Find where the given text appears and provide that cell's center as (x, y) coordinate. 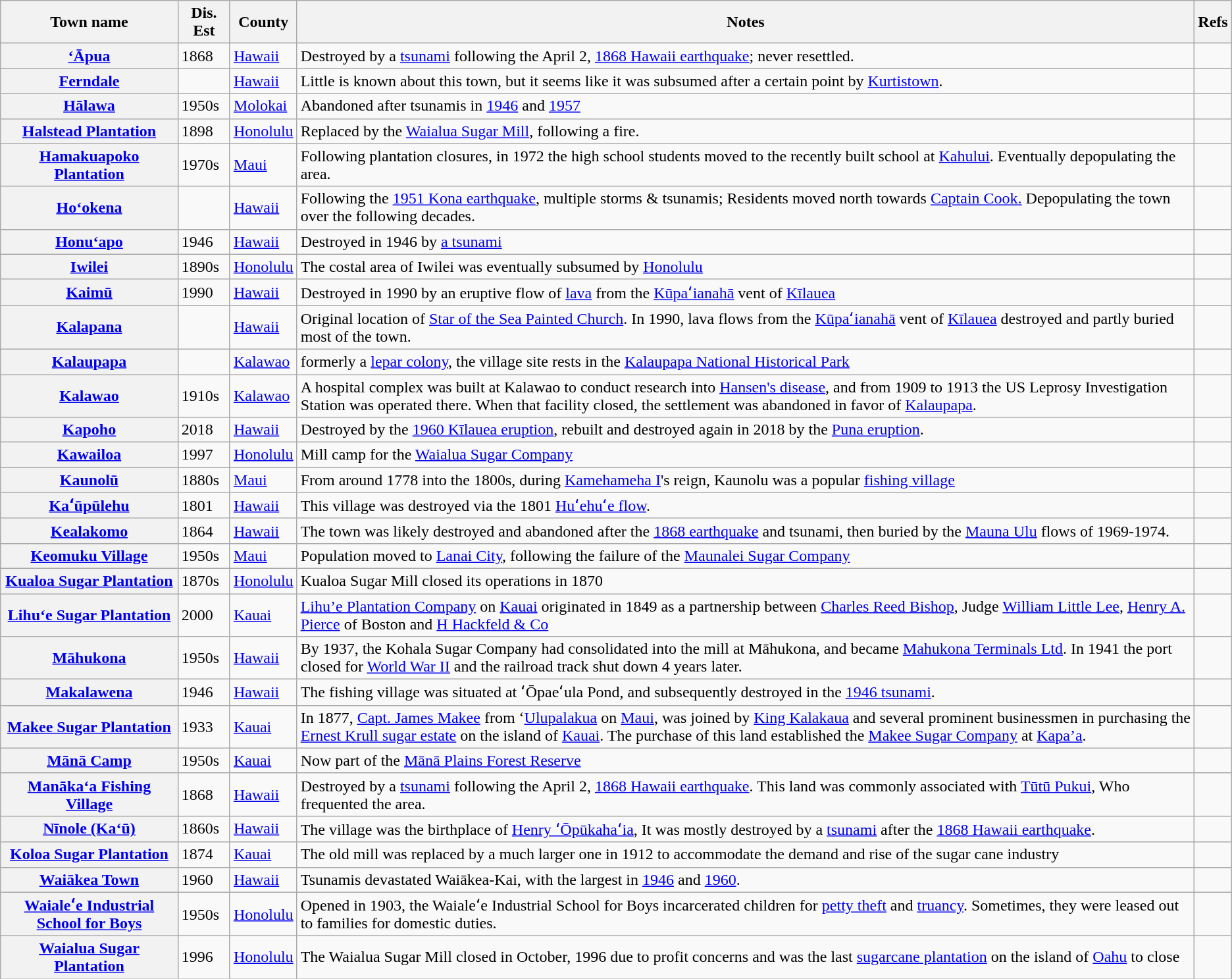
Makalawena (90, 693)
Kualoa Sugar Mill closed its operations in 1870 (746, 581)
The fishing village was situated at ʻŌpaeʻula Pond, and subsequently destroyed in the 1946 tsunami. (746, 693)
Ho‘okena (90, 208)
Town name (90, 22)
1801 (204, 506)
Notes (746, 22)
‘Āpua (90, 56)
formerly a lepar colony, the village site rests in the Kalaupapa National Historical Park (746, 361)
Nīnole (Ka‘ū) (90, 829)
1870s (204, 581)
The Waialua Sugar Mill closed in October, 1996 due to profit concerns and was the last sugarcane plantation on the island of Oahu to close (746, 957)
1880s (204, 480)
Iwilei (90, 267)
1970s (204, 165)
1910s (204, 395)
Kualoa Sugar Plantation (90, 581)
Kawailoa (90, 455)
Tsunamis devastated Waiākea-Kai, with the largest in 1946 and 1960. (746, 880)
Kaunolū (90, 480)
Refs (1213, 22)
2018 (204, 430)
Kapoho (90, 430)
Lihu‘e Sugar Plantation (90, 615)
Mānā Camp (90, 760)
1996 (204, 957)
The old mill was replaced by a much larger one in 1912 to accommodate the demand and rise of the sugar cane industry (746, 855)
Kalapana (90, 328)
Keomuku Village (90, 556)
This village was destroyed via the 1801 Huʻehuʻe flow. (746, 506)
Makee Sugar Plantation (90, 727)
1898 (204, 131)
1933 (204, 727)
Honu‘apo (90, 242)
Little is known about this town, but it seems like it was subsumed after a certain point by Kurtistown. (746, 81)
1874 (204, 855)
Destroyed by a tsunami following the April 2, 1868 Hawaii earthquake. This land was commonly associated with Tūtū Pukui, Who frequented the area. (746, 794)
Abandoned after tsunamis in 1946 and 1957 (746, 106)
The town was likely destroyed and abandoned after the 1868 earthquake and tsunami, then buried by the Mauna Ulu flows of 1969-1974. (746, 531)
Destroyed in 1946 by a tsunami (746, 242)
Molokai (263, 106)
Kaʻūpūlehu (90, 506)
Destroyed in 1990 by an eruptive flow of lava from the Kūpaʻianahā vent of Kīlauea (746, 292)
Waiākea Town (90, 880)
Kalaupapa (90, 361)
1864 (204, 531)
1960 (204, 880)
2000 (204, 615)
1990 (204, 292)
Destroyed by the 1960 Kīlauea eruption, rebuilt and destroyed again in 2018 by the Puna eruption. (746, 430)
1860s (204, 829)
Replaced by the Waialua Sugar Mill, following a fire. (746, 131)
Hālawa (90, 106)
From around 1778 into the 1800s, during Kamehameha I's reign, Kaunolu was a popular fishing village (746, 480)
Dis. Est (204, 22)
County (263, 22)
Population moved to Lanai City, following the failure of the Maunalei Sugar Company (746, 556)
Kaimū (90, 292)
Ferndale (90, 81)
The costal area of Iwilei was eventually subsumed by Honolulu (746, 267)
Māhukona (90, 658)
Mill camp for the Waialua Sugar Company (746, 455)
1997 (204, 455)
Following plantation closures, in 1972 the high school students moved to the recently built school at Kahului. Eventually depopulating the area. (746, 165)
Waialeʻe Industrial School for Boys (90, 914)
Waialua Sugar Plantation (90, 957)
1890s (204, 267)
Kealakomo (90, 531)
The village was the birthplace of Henry ʻŌpūkahaʻia, It was mostly destroyed by a tsunami after the 1868 Hawaii earthquake. (746, 829)
Now part of the Mānā Plains Forest Reserve (746, 760)
Hamakuapoko Plantation (90, 165)
Halstead Plantation (90, 131)
Koloa Sugar Plantation (90, 855)
Destroyed by a tsunami following the April 2, 1868 Hawaii earthquake; never resettled. (746, 56)
Manāka‘a Fishing Village (90, 794)
